Return the (X, Y) coordinate for the center point of the cell that contains the specified text.  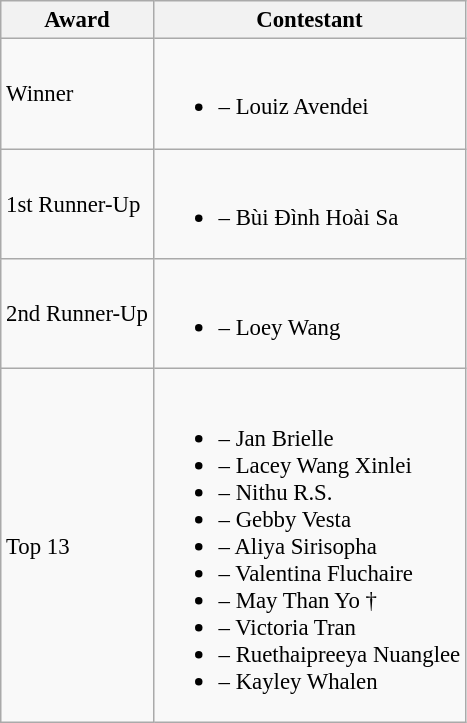
Top 13 (78, 546)
Winner (78, 94)
1st Runner-Up (78, 204)
Contestant (309, 20)
2nd Runner-Up (78, 314)
– Louiz Avendei (309, 94)
Award (78, 20)
– Bùi Đình Hoài Sa (309, 204)
– Loey Wang (309, 314)
